Detect which cell encompasses the target text, then output its (x, y) center coordinate. 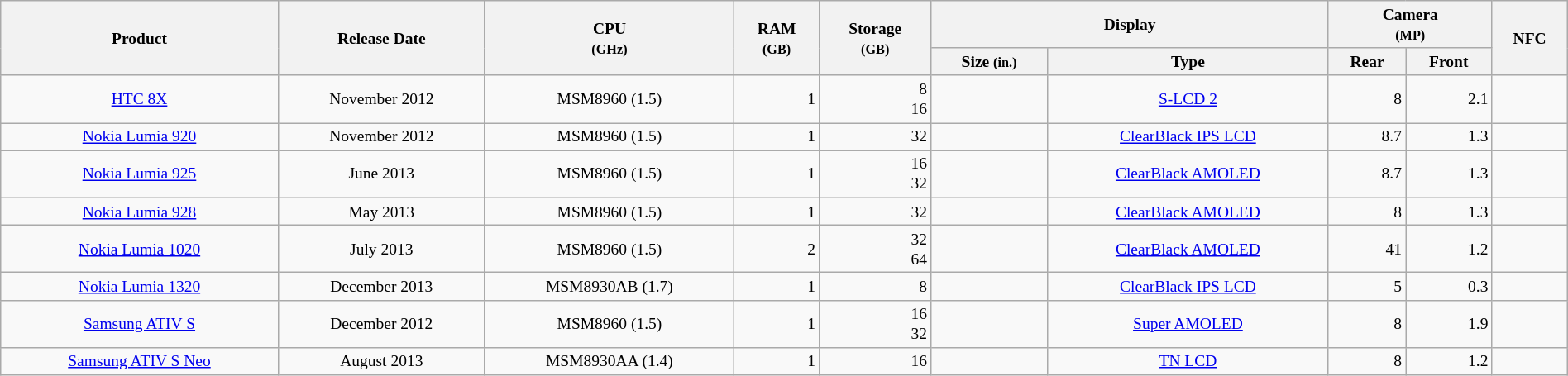
Front (1449, 61)
5 (1366, 286)
Rear (1366, 61)
Nokia Lumia 1320 (140, 286)
3264 (875, 248)
2.1 (1449, 99)
Product (140, 38)
Storage(GB) (875, 38)
July 2013 (381, 248)
MSM8930AB (1.7) (609, 286)
June 2013 (381, 174)
816 (875, 99)
Nokia Lumia 925 (140, 174)
0.3 (1449, 286)
December 2013 (381, 286)
August 2013 (381, 360)
May 2013 (381, 212)
41 (1366, 248)
Super AMOLED (1188, 324)
Release Date (381, 38)
NFC (1530, 38)
Camera(MP) (1410, 25)
Samsung ATIV S Neo (140, 360)
December 2012 (381, 324)
Display (1130, 25)
Nokia Lumia 1020 (140, 248)
MSM8930AA (1.4) (609, 360)
1.9 (1449, 324)
16 (875, 360)
Nokia Lumia 928 (140, 212)
Samsung ATIV S (140, 324)
CPU(GHz) (609, 38)
HTC 8X (140, 99)
2 (777, 248)
TN LCD (1188, 360)
Type (1188, 61)
Nokia Lumia 920 (140, 137)
S-LCD 2 (1188, 99)
RAM(GB) (777, 38)
Size (in.) (989, 61)
